Locate the cell with the specified text and output its (x, y) center coordinate. 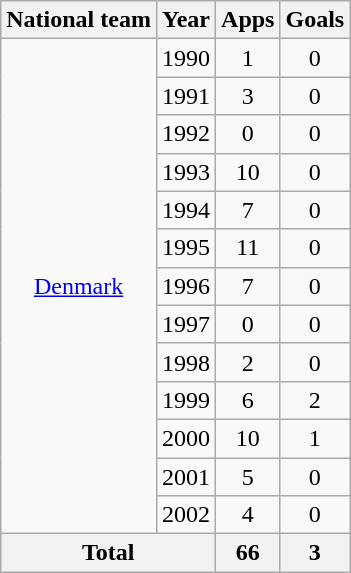
66 (248, 553)
1999 (186, 400)
1993 (186, 172)
1996 (186, 286)
11 (248, 248)
4 (248, 515)
1991 (186, 96)
6 (248, 400)
Total (108, 553)
1995 (186, 248)
2002 (186, 515)
5 (248, 477)
1998 (186, 362)
Denmark (79, 286)
1990 (186, 58)
National team (79, 20)
Year (186, 20)
2000 (186, 438)
1994 (186, 210)
Goals (315, 20)
Apps (248, 20)
2001 (186, 477)
1992 (186, 134)
1997 (186, 324)
